Return (x, y) of the center of cell containing provided text 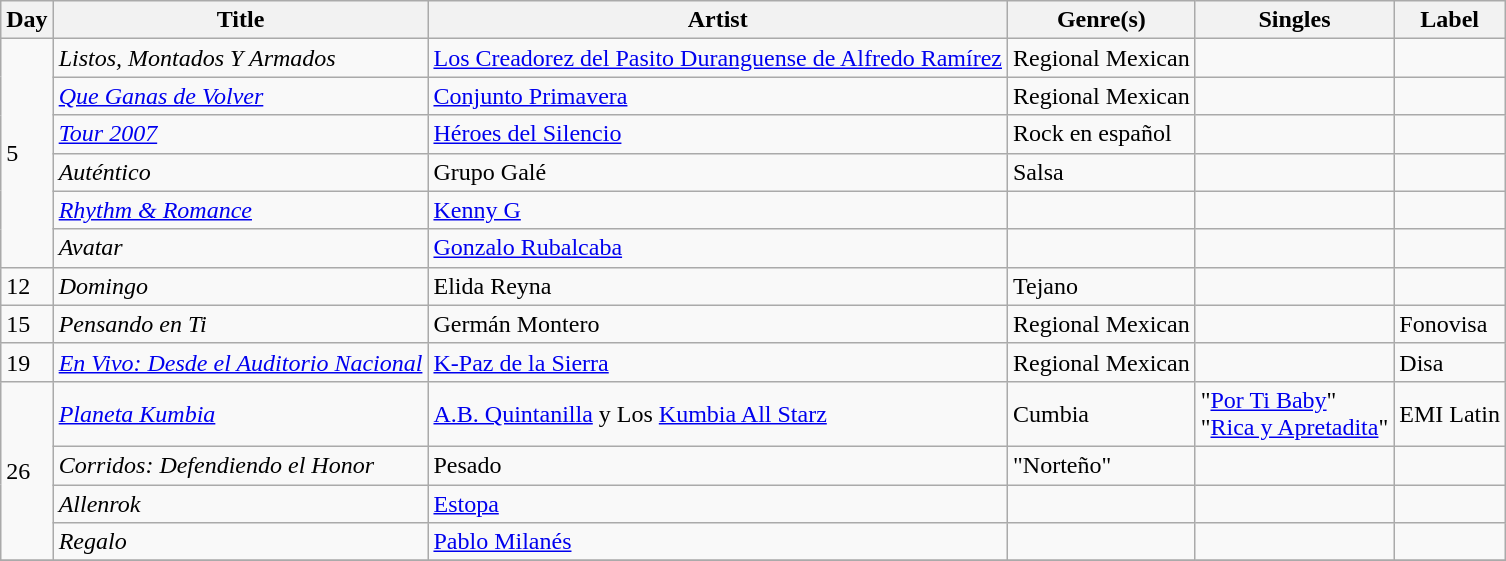
Domingo (240, 286)
Pesado (718, 465)
Artist (718, 20)
Pablo Milanés (718, 542)
Title (240, 20)
Germán Montero (718, 324)
Kenny G (718, 210)
Que Ganas de Volver (240, 96)
Gonzalo Rubalcaba (718, 248)
Regalo (240, 542)
19 (27, 362)
Tejano (1101, 286)
Planeta Kumbia (240, 414)
Pensando en Ti (240, 324)
Los Creadorez del Pasito Duranguense de Alfredo Ramírez (718, 58)
Conjunto Primavera (718, 96)
Label (1450, 20)
Corridos: Defendiendo el Honor (240, 465)
Disa (1450, 362)
Day (27, 20)
12 (27, 286)
Fonovisa (1450, 324)
Salsa (1101, 172)
Rock en español (1101, 134)
26 (27, 470)
Héroes del Silencio (718, 134)
Auténtico (240, 172)
En Vivo: Desde el Auditorio Nacional (240, 362)
Singles (1294, 20)
EMI Latin (1450, 414)
Rhythm & Romance (240, 210)
Estopa (718, 503)
A.B. Quintanilla y Los Kumbia All Starz (718, 414)
Cumbia (1101, 414)
Allenrok (240, 503)
Grupo Galé (718, 172)
K-Paz de la Sierra (718, 362)
5 (27, 153)
Avatar (240, 248)
Tour 2007 (240, 134)
Elida Reyna (718, 286)
"Norteño" (1101, 465)
15 (27, 324)
Listos, Montados Y Armados (240, 58)
"Por Ti Baby""Rica y Apretadita" (1294, 414)
Genre(s) (1101, 20)
